Pinpoint the cell where the given text exists, returning its [X, Y] midpoint coordinate. 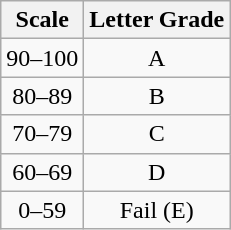
Scale [42, 20]
60–69 [42, 172]
A [157, 58]
80–89 [42, 96]
B [157, 96]
70–79 [42, 134]
0–59 [42, 210]
Letter Grade [157, 20]
Fail (E) [157, 210]
C [157, 134]
90–100 [42, 58]
D [157, 172]
